Return (X, Y) of the center of cell containing provided text 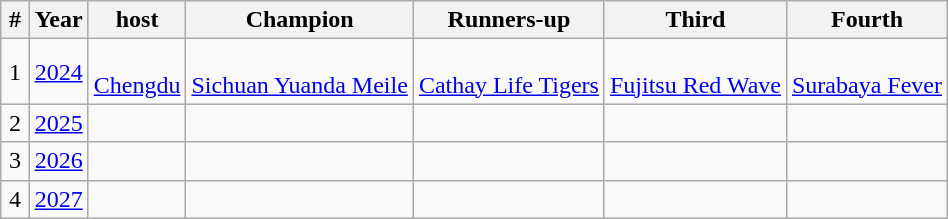
2025 (58, 123)
Third (695, 20)
Runners-up (508, 20)
Sichuan Yuanda Meile (300, 72)
2027 (58, 199)
Fourth (866, 20)
3 (15, 161)
Fujitsu Red Wave (695, 72)
# (15, 20)
2024 (58, 72)
2026 (58, 161)
1 (15, 72)
Year (58, 20)
4 (15, 199)
host (137, 20)
Chengdu (137, 72)
Champion (300, 20)
Surabaya Fever (866, 72)
2 (15, 123)
Cathay Life Tigers (508, 72)
